Output the (X, Y) coordinate of the center of the cell containing the given text.  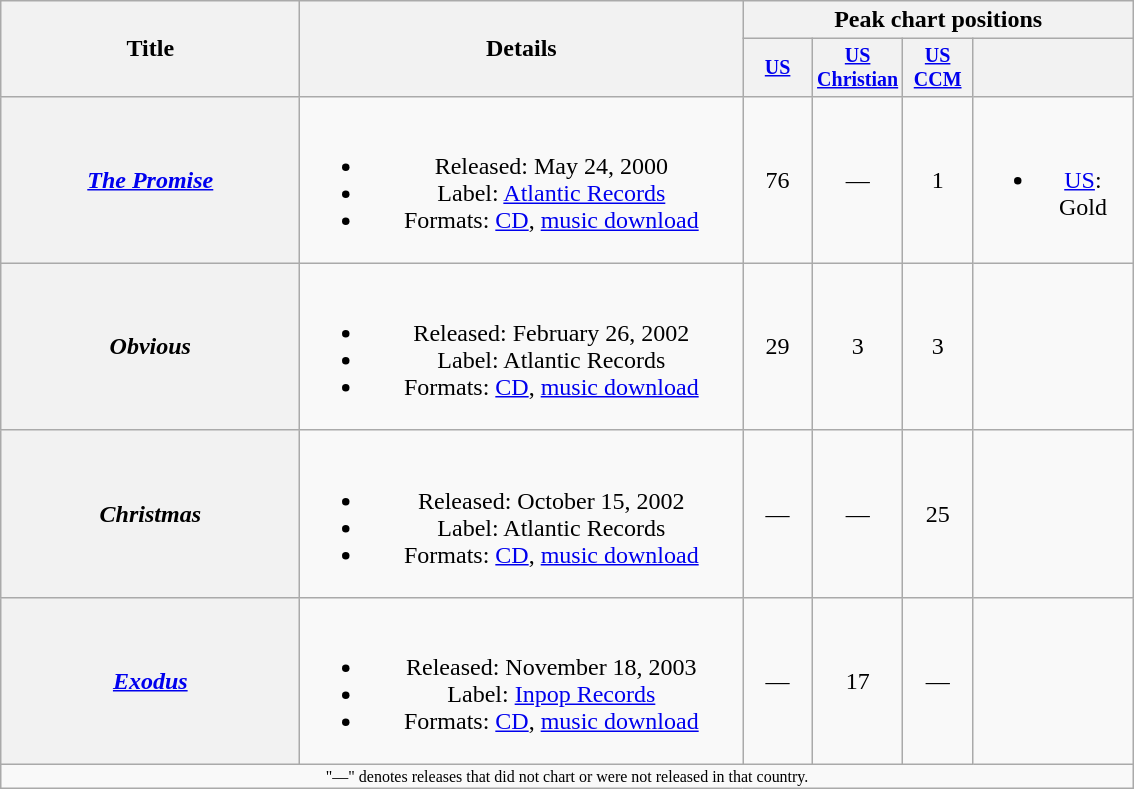
US (778, 68)
25 (938, 514)
Christmas (150, 514)
Title (150, 49)
Exodus (150, 680)
USCCM (938, 68)
Released: November 18, 2003Label: Inpop RecordsFormats: CD, music download (522, 680)
Released: May 24, 2000Label: Atlantic RecordsFormats: CD, music download (522, 180)
US: Gold (1052, 180)
17 (858, 680)
76 (778, 180)
Released: February 26, 2002Label: Atlantic RecordsFormats: CD, music download (522, 346)
Details (522, 49)
USChristian (858, 68)
Released: October 15, 2002Label: Atlantic RecordsFormats: CD, music download (522, 514)
Peak chart positions (938, 20)
"—" denotes releases that did not chart or were not released in that country. (568, 777)
Obvious (150, 346)
29 (778, 346)
1 (938, 180)
The Promise (150, 180)
